Locate the cell with the specified text and output its (X, Y) center coordinate. 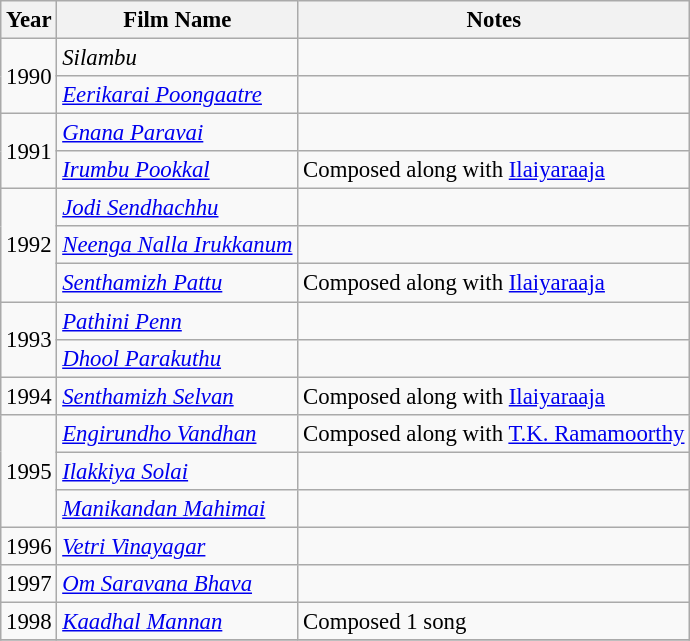
1996 (29, 546)
Kaadhal Mannan (178, 621)
1992 (29, 246)
1995 (29, 470)
Film Name (178, 20)
Irumbu Pookkal (178, 170)
1991 (29, 152)
Eerikarai Poongaatre (178, 95)
Manikandan Mahimai (178, 509)
1993 (29, 340)
Neenga Nalla Irukkanum (178, 245)
1998 (29, 621)
Composed along with T.K. Ramamoorthy (494, 433)
1997 (29, 584)
Senthamizh Selvan (178, 396)
Jodi Sendhachhu (178, 208)
Vetri Vinayagar (178, 546)
Year (29, 20)
Ilakkiya Solai (178, 471)
Gnana Paravai (178, 133)
1994 (29, 396)
Pathini Penn (178, 321)
Composed 1 song (494, 621)
Senthamizh Pattu (178, 283)
Engirundho Vandhan (178, 433)
1990 (29, 76)
Dhool Parakuthu (178, 358)
Om Saravana Bhava (178, 584)
Notes (494, 20)
Silambu (178, 58)
